Output the (X, Y) coordinate of the center of the cell containing the given text.  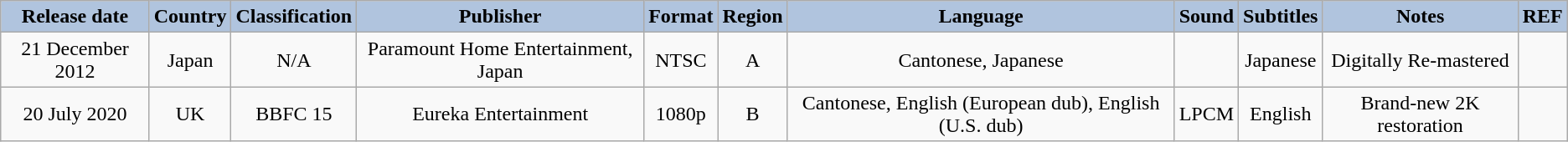
Format (681, 17)
Brand-new 2K restoration (1421, 114)
LPCM (1206, 114)
Paramount Home Entertainment, Japan (501, 60)
1080p (681, 114)
Sound (1206, 17)
A (752, 60)
Japanese (1281, 60)
Cantonese, Japanese (981, 60)
Release date (75, 17)
Subtitles (1281, 17)
NTSC (681, 60)
21 December 2012 (75, 60)
Region (752, 17)
Notes (1421, 17)
Cantonese, English (European dub), English (U.S. dub) (981, 114)
English (1281, 114)
UK (190, 114)
Classification (294, 17)
Eureka Entertainment (501, 114)
20 July 2020 (75, 114)
BBFC 15 (294, 114)
Publisher (501, 17)
Digitally Re-mastered (1421, 60)
Japan (190, 60)
N/A (294, 60)
Country (190, 17)
REF (1543, 17)
Language (981, 17)
B (752, 114)
